Capture the cell that displays the provided text and extract its [x, y] central coordinate. 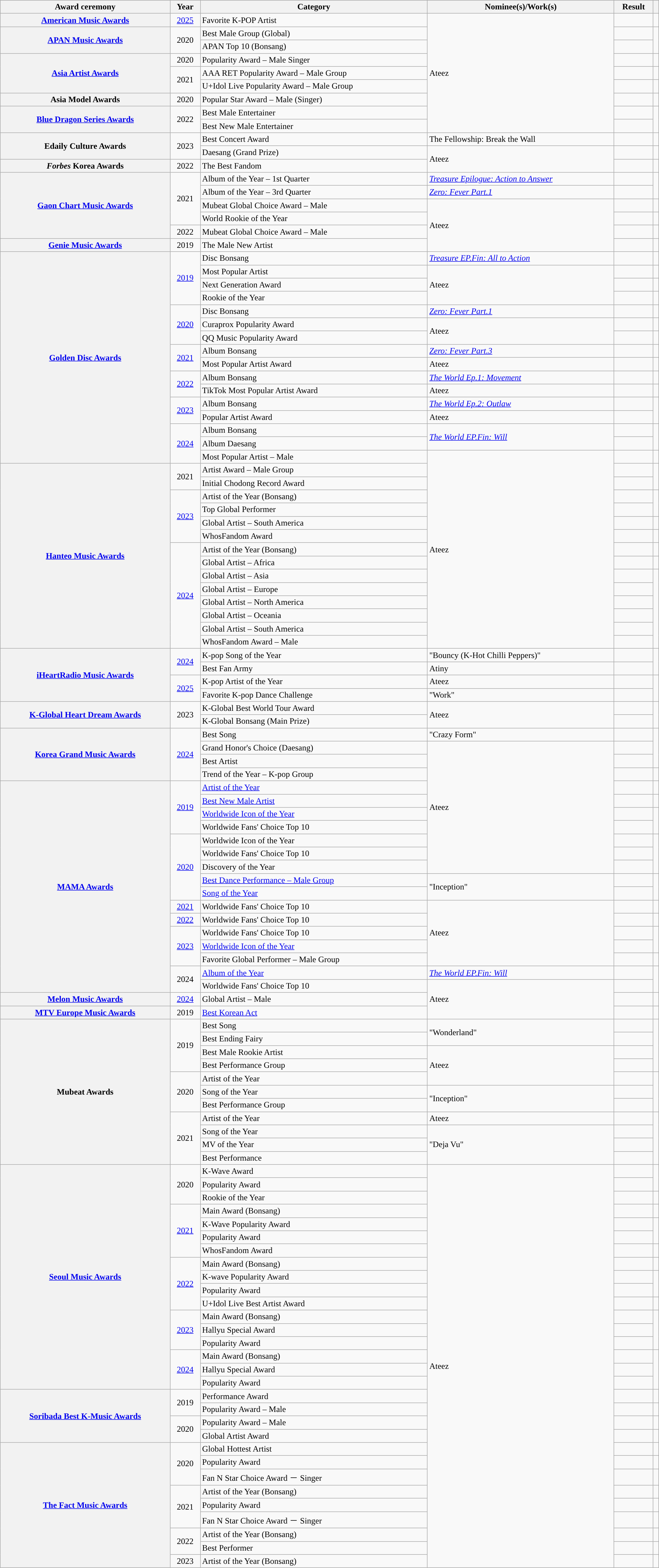
Atiny [521, 668]
Artist Award – Male Group [314, 470]
Daesang (Grand Prize) [314, 152]
Best Performer [314, 1548]
Best Concert Award [314, 139]
Most Popular Artist [314, 271]
U+Idol Live Popularity Award – Male Group [314, 86]
Best Male Rookie Artist [314, 1052]
World Rookie of the Year [314, 219]
Best Ending Fairy [314, 1039]
WhosFandom Award – Male [314, 642]
Album of the Year – 1st Quarter [314, 179]
Grand Honor's Choice (Daesang) [314, 748]
The World Ep.2: Outlaw [521, 404]
K-Global Best World Tour Award [314, 708]
Zero: Fever Part.3 [521, 351]
Global Artist – Asia [314, 576]
AAA RET Popularity Award – Male Group [314, 73]
Hanteo Music Awards [86, 556]
Gaon Chart Music Awards [86, 205]
Global Artist – North America [314, 602]
Album of the Year – 3rd Quarter [314, 192]
K-Wave Award [314, 1171]
Best Performance [314, 1158]
Global Artist – Europe [314, 589]
Mubeat Awards [86, 1092]
K-pop Artist of the Year [314, 682]
Next Generation Award [314, 285]
Favorite K-POP Artist [314, 20]
APAN Top 10 (Bonsang) [314, 47]
Curaprox Popularity Award [314, 324]
The Fact Music Awards [86, 1505]
Best Male Group (Global) [314, 33]
Best Artist [314, 761]
"Deja Vu" [521, 1145]
Best Fan Army [314, 668]
MTV Europe Music Awards [86, 1013]
Melon Music Awards [86, 999]
Global Artist – Africa [314, 562]
"Bouncy (K-Hot Chilli Peppers)" [521, 655]
iHeartRadio Music Awards [86, 675]
K-pop Song of the Year [314, 655]
Forbes Korea Awards [86, 166]
"Wonderland" [521, 1032]
Trend of the Year – K-pop Group [314, 774]
TikTok Most Popular Artist Award [314, 391]
The World Ep.1: Movement [521, 377]
Most Popular Artist Award [314, 364]
Album Daesang [314, 444]
Popular Artist Award [314, 417]
Discovery of the Year [314, 867]
Result [634, 7]
The Male New Artist [314, 245]
Global Hottest Artist [314, 1449]
K-Wave Popularity Award [314, 1224]
APAN Music Awards [86, 40]
K-Global Heart Dream Awards [86, 715]
K-Global Bonsang (Main Prize) [314, 721]
Best New Male Artist [314, 801]
Global Artist – Male [314, 999]
Favorite K-pop Dance Challenge [314, 695]
Global Artist Award [314, 1436]
Favorite Global Performer – Male Group [314, 959]
U+Idol Live Best Artist Award [314, 1303]
Blue Dragon Series Awards [86, 119]
Top Global Performer [314, 510]
MV of the Year [314, 1145]
"Work" [521, 695]
Album of the Year [314, 973]
American Music Awards [86, 20]
Best New Male Entertainer [314, 126]
Genie Music Awards [86, 245]
Initial Chodong Record Award [314, 483]
Popularity Award – Male Singer [314, 60]
Golden Disc Awards [86, 357]
Seoul Music Awards [86, 1277]
Asia Artist Awards [86, 73]
Category [314, 7]
Best Dance Performance – Male Group [314, 880]
Award ceremony [86, 7]
MAMA Awards [86, 886]
The Fellowship: Break the Wall [521, 139]
The Best Fandom [314, 166]
Performance Award [314, 1396]
Best Male Entertainer [314, 113]
Global Artist – Oceania [314, 616]
Asia Model Awards [86, 99]
"Crazy Form" [521, 734]
Year [185, 7]
K-wave Popularity Award [314, 1277]
Popular Star Award – Male (Singer) [314, 99]
Nominee(s)/Work(s) [521, 7]
Treasure EP.Fin: All to Action [521, 258]
Best Korean Act [314, 1013]
Soribada Best K-Music Awards [86, 1416]
Korea Grand Music Awards [86, 754]
QQ Music Popularity Award [314, 338]
Most Popular Artist – Male [314, 457]
Edaily Culture Awards [86, 146]
Treasure Epilogue: Action to Answer [521, 179]
